Determine the [X, Y] coordinate at the center of the cell enclosing the given text.  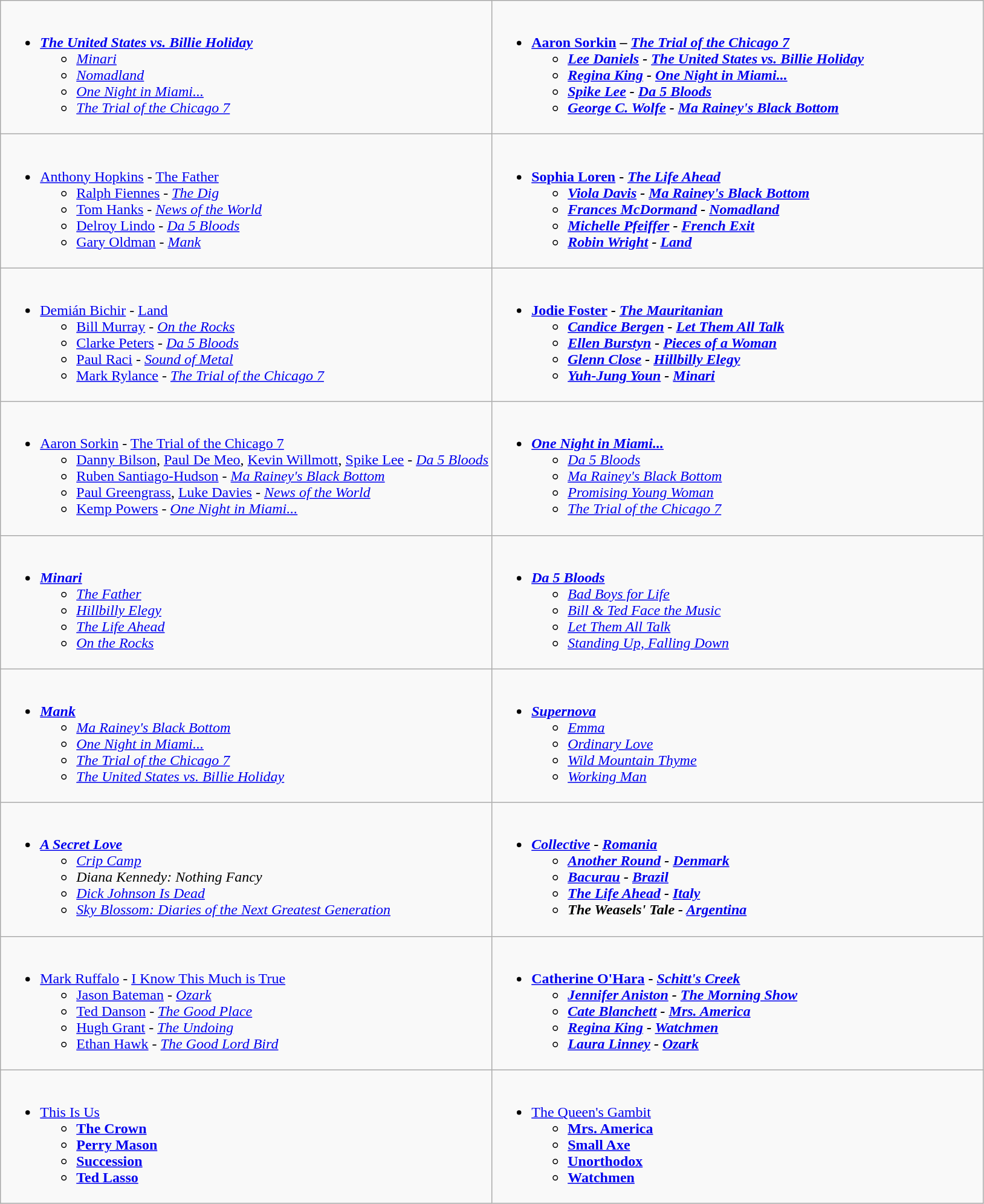
Da 5 BloodsBad Boys for LifeBill & Ted Face the MusicLet Them All TalkStanding Up, Falling Down [737, 602]
Demián Bichir - LandBill Murray - On the RocksClarke Peters - Da 5 BloodsPaul Raci - Sound of MetalMark Rylance - The Trial of the Chicago 7 [247, 335]
The United States vs. Billie HolidayMinariNomadlandOne Night in Miami...The Trial of the Chicago 7 [247, 68]
One Night in Miami...Da 5 BloodsMa Rainey's Black BottomPromising Young WomanThe Trial of the Chicago 7 [737, 468]
The Queen's GambitMrs. AmericaSmall AxeUnorthodoxWatchmen [737, 1137]
MankMa Rainey's Black BottomOne Night in Miami...The Trial of the Chicago 7The United States vs. Billie Holiday [247, 735]
Sophia Loren - The Life AheadViola Davis - Ma Rainey's Black BottomFrances McDormand - NomadlandMichelle Pfeiffer - French ExitRobin Wright - Land [737, 201]
Mark Ruffalo - I Know This Much is TrueJason Bateman - OzarkTed Danson - The Good PlaceHugh Grant - The UndoingEthan Hawk - The Good Lord Bird [247, 1003]
Anthony Hopkins - The FatherRalph Fiennes - The DigTom Hanks - News of the WorldDelroy Lindo - Da 5 BloodsGary Oldman - Mank [247, 201]
SupernovaEmmaOrdinary LoveWild Mountain ThymeWorking Man [737, 735]
Collective - RomaniaAnother Round - DenmarkBacurau - BrazilThe Life Ahead - ItalyThe Weasels' Tale - Argentina [737, 870]
A Secret LoveCrip CampDiana Kennedy: Nothing FancyDick Johnson Is DeadSky Blossom: Diaries of the Next Greatest Generation [247, 870]
MinariThe FatherHillbilly ElegyThe Life AheadOn the Rocks [247, 602]
This Is UsThe CrownPerry MasonSuccessionTed Lasso [247, 1137]
Catherine O'Hara - Schitt's CreekJennifer Aniston - The Morning ShowCate Blanchett - Mrs. AmericaRegina King - WatchmenLaura Linney - Ozark [737, 1003]
Jodie Foster - The MauritanianCandice Bergen - Let Them All TalkEllen Burstyn - Pieces of a WomanGlenn Close - Hillbilly ElegyYuh-Jung Youn - Minari [737, 335]
